Return [x, y] of the center of cell containing provided text 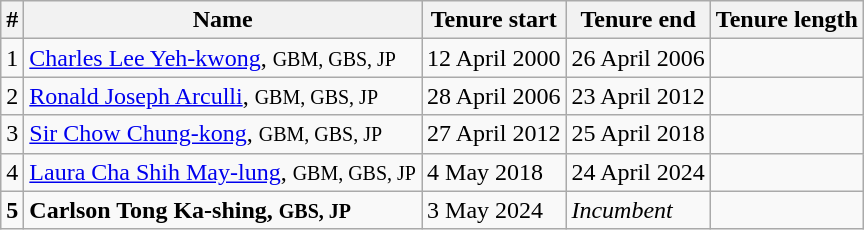
23 April 2012 [638, 96]
27 April 2012 [494, 134]
25 April 2018 [638, 134]
Carlson Tong Ka-shing, GBS, JP [223, 210]
Tenure end [638, 20]
Name [223, 20]
5 [12, 210]
3 [12, 134]
24 April 2024 [638, 172]
2 [12, 96]
Tenure length [786, 20]
Laura Cha Shih May-lung, GBM, GBS, JP [223, 172]
3 May 2024 [494, 210]
Charles Lee Yeh-kwong, GBM, GBS, JP [223, 58]
4 May 2018 [494, 172]
Incumbent [638, 210]
28 April 2006 [494, 96]
Sir Chow Chung-kong, GBM, GBS, JP [223, 134]
12 April 2000 [494, 58]
Ronald Joseph Arculli, GBM, GBS, JP [223, 96]
Tenure start [494, 20]
# [12, 20]
4 [12, 172]
1 [12, 58]
26 April 2006 [638, 58]
